Extract the (x, y) coordinate from the center of the cell holding the provided text.  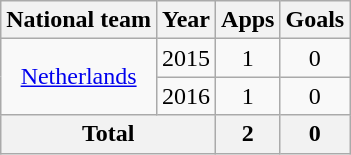
2 (248, 134)
Netherlands (79, 77)
Goals (315, 20)
2015 (186, 58)
Apps (248, 20)
2016 (186, 96)
Year (186, 20)
Total (108, 134)
National team (79, 20)
